Provide the (X, Y) coordinate of the cell's center where the given text is located.  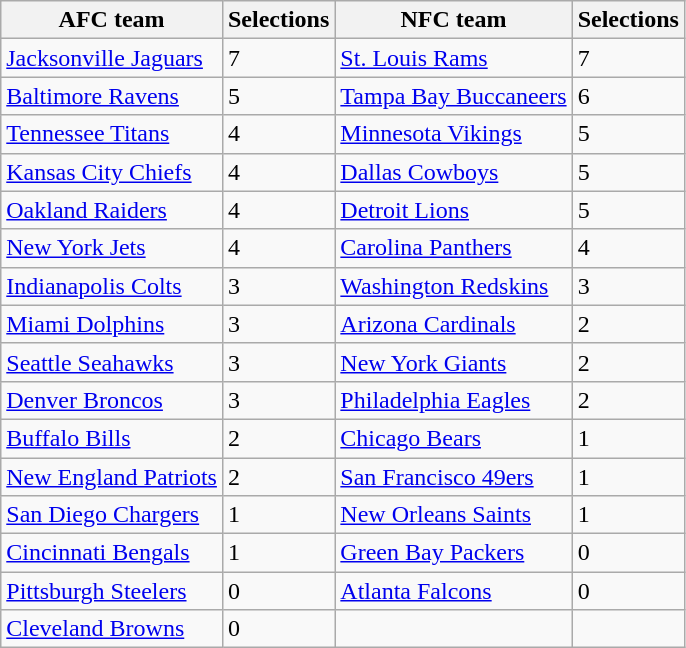
New England Patriots (112, 477)
Seattle Seahawks (112, 362)
Minnesota Vikings (454, 134)
Kansas City Chiefs (112, 172)
Carolina Panthers (454, 248)
Oakland Raiders (112, 210)
Tampa Bay Buccaneers (454, 96)
Washington Redskins (454, 286)
Chicago Bears (454, 438)
Arizona Cardinals (454, 324)
Green Bay Packers (454, 553)
Jacksonville Jaguars (112, 58)
NFC team (454, 20)
San Diego Chargers (112, 515)
Indianapolis Colts (112, 286)
6 (628, 96)
AFC team (112, 20)
Miami Dolphins (112, 324)
New Orleans Saints (454, 515)
New York Jets (112, 248)
Tennessee Titans (112, 134)
Philadelphia Eagles (454, 400)
Atlanta Falcons (454, 591)
Detroit Lions (454, 210)
Cleveland Browns (112, 629)
Buffalo Bills (112, 438)
San Francisco 49ers (454, 477)
Denver Broncos (112, 400)
Baltimore Ravens (112, 96)
Pittsburgh Steelers (112, 591)
St. Louis Rams (454, 58)
New York Giants (454, 362)
Dallas Cowboys (454, 172)
Cincinnati Bengals (112, 553)
